Search for the cell housing the specified text and yield its (X, Y) center coordinate. 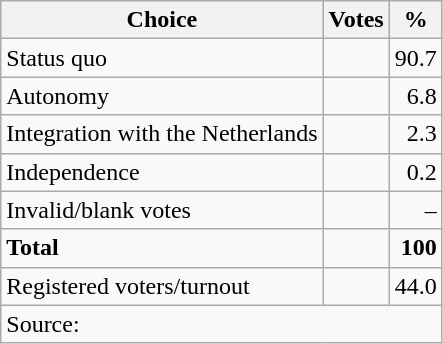
Integration with the Netherlands (162, 134)
% (416, 20)
Autonomy (162, 96)
Total (162, 248)
6.8 (416, 96)
0.2 (416, 172)
Invalid/blank votes (162, 210)
Registered voters/turnout (162, 286)
100 (416, 248)
Status quo (162, 58)
44.0 (416, 286)
Independence (162, 172)
Source: (222, 324)
Votes (356, 20)
– (416, 210)
90.7 (416, 58)
2.3 (416, 134)
Choice (162, 20)
